Find where the given text appears and provide that cell's center as [X, Y] coordinate. 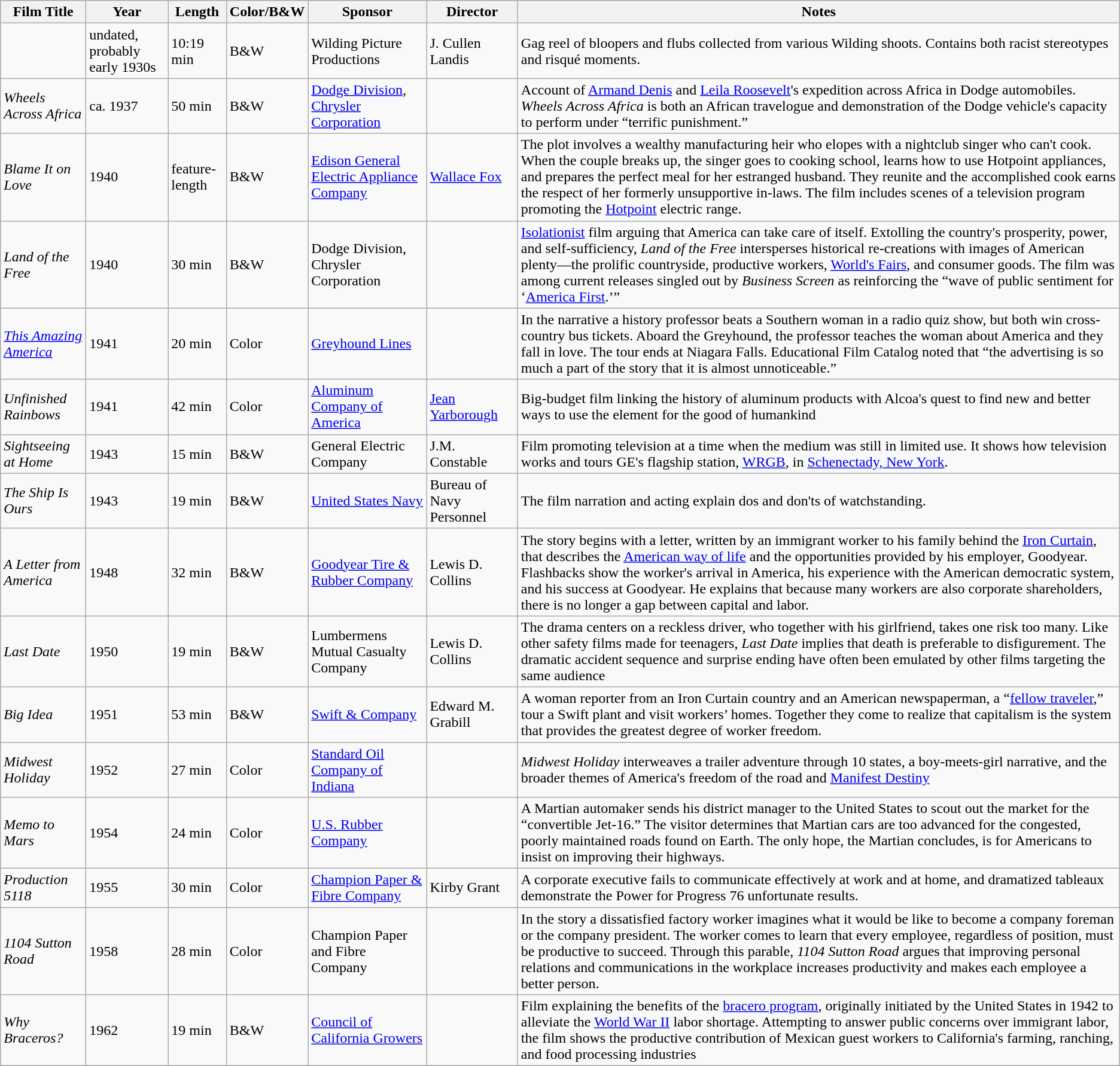
Production 5118 [43, 888]
ca. 1937 [127, 106]
1952 [127, 769]
15 min [197, 453]
Standard Oil Company of Indiana [367, 769]
24 min [197, 833]
Kirby Grant [472, 888]
Gag reel of bloopers and flubs collected from various Wilding shoots. Contains both racist stereotypes and risqué moments. [818, 51]
Film Title [43, 12]
1950 [127, 651]
Notes [818, 12]
1962 [127, 1030]
Champion Paper and Fibre Company [367, 951]
Big-budget film linking the history of aluminum products with Alcoa's quest to find new and better ways to use the element for the good of humankind [818, 407]
Wallace Fox [472, 177]
1951 [127, 714]
Unfinished Rainbows [43, 407]
Bureau of Navy Personnel [472, 501]
32 min [197, 572]
50 min [197, 106]
J. Cullen Landis [472, 51]
28 min [197, 951]
20 min [197, 343]
Year [127, 12]
Edward M. Grabill [472, 714]
1104 Sutton Road [43, 951]
Sightseeing at Home [43, 453]
10:19 min [197, 51]
Champion Paper & Fibre Company [367, 888]
Why Braceros? [43, 1030]
This Amazing America [43, 343]
1955 [127, 888]
1954 [127, 833]
Big Idea [43, 714]
A Letter from America [43, 572]
General Electric Company [367, 453]
Director [472, 12]
1958 [127, 951]
Land of the Free [43, 264]
Length [197, 12]
Midwest Holiday [43, 769]
Color/B&W [267, 12]
The Ship Is Ours [43, 501]
United States Navy [367, 501]
Swift & Company [367, 714]
J.M. Constable [472, 453]
U.S. Rubber Company [367, 833]
Council of California Growers [367, 1030]
Wilding Picture Productions [367, 51]
feature-length [197, 177]
Blame It on Love [43, 177]
1948 [127, 572]
Last Date [43, 651]
27 min [197, 769]
Memo to Mars [43, 833]
53 min [197, 714]
Wheels Across Africa [43, 106]
Edison General Electric Appliance Company [367, 177]
Lumbermens Mutual Casualty Company [367, 651]
undated, probably early 1930s [127, 51]
Sponsor [367, 12]
Greyhound Lines [367, 343]
The film narration and acting explain dos and don'ts of watchstanding. [818, 501]
Jean Yarborough [472, 407]
42 min [197, 407]
Aluminum Company of America [367, 407]
Goodyear Tire & Rubber Company [367, 572]
